From the cell containing the given text, extract its center point as (X, Y) coordinate. 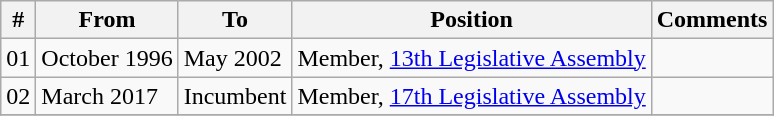
Member, 13th Legislative Assembly (472, 58)
March 2017 (107, 96)
Incumbent (235, 96)
To (235, 20)
Comments (712, 20)
Member, 17th Legislative Assembly (472, 96)
Position (472, 20)
# (18, 20)
02 (18, 96)
From (107, 20)
01 (18, 58)
October 1996 (107, 58)
May 2002 (235, 58)
